Find where the given text appears and provide that cell's center as (x, y) coordinate. 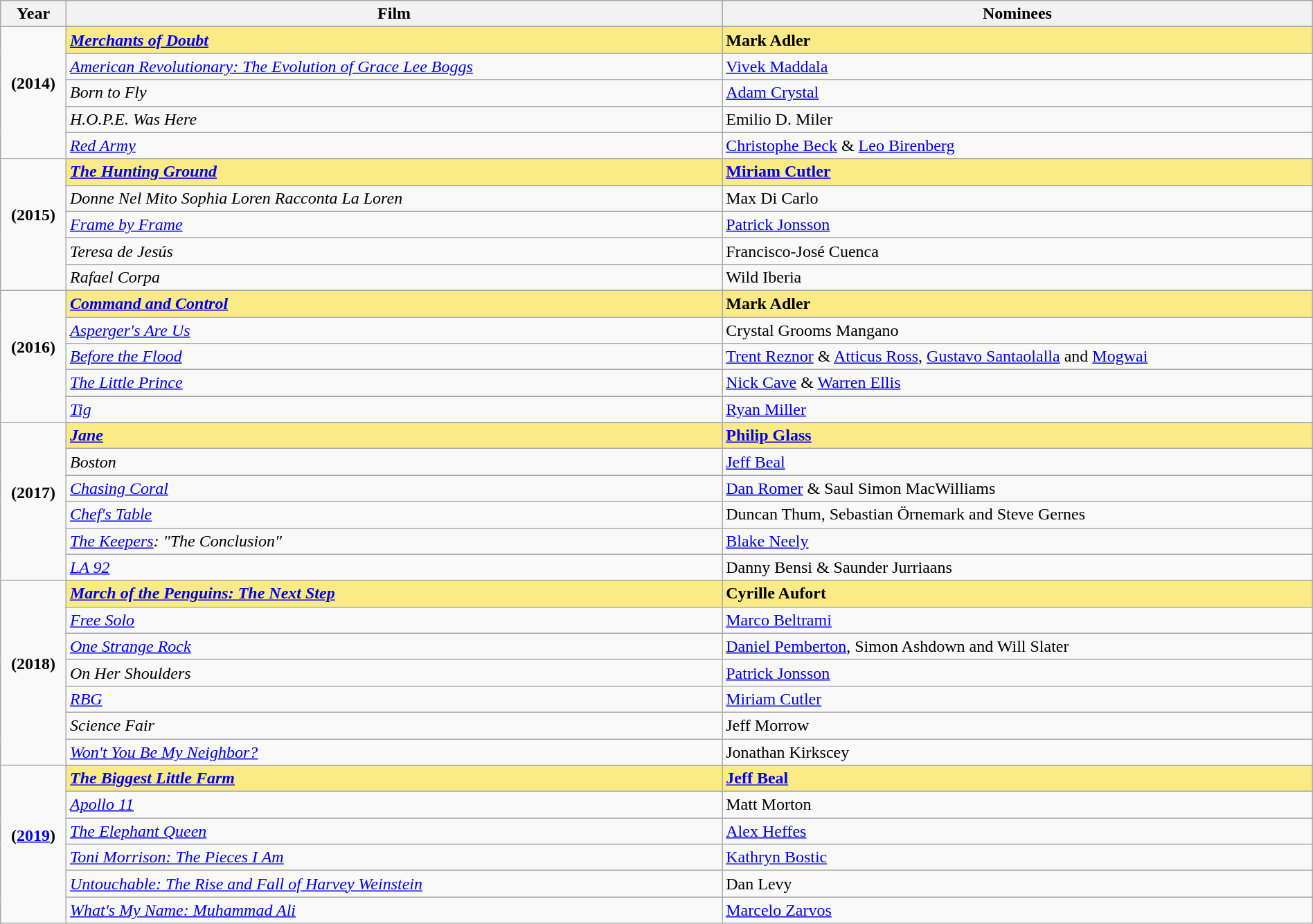
Matt Morton (1018, 805)
H.O.P.E. Was Here (393, 119)
(2016) (33, 356)
Red Army (393, 145)
Command and Control (393, 303)
Daniel Pemberton, Simon Ashdown and Will Slater (1018, 646)
Jonathan Kirkscey (1018, 752)
LA 92 (393, 567)
Merchants of Doubt (393, 40)
(2018) (33, 673)
Alex Heffes (1018, 831)
Ryan Miller (1018, 409)
(2017) (33, 501)
Duncan Thum, Sebastian Örnemark and Steve Gernes (1018, 515)
Free Solo (393, 620)
Dan Levy (1018, 884)
The Keepers: "The Conclusion" (393, 541)
Philip Glass (1018, 436)
Danny Bensi & Saunder Jurriaans (1018, 567)
American Revolutionary: The Evolution of Grace Lee Boggs (393, 66)
The Biggest Little Farm (393, 779)
Emilio D. Miler (1018, 119)
Won't You Be My Neighbor? (393, 752)
Blake Neely (1018, 541)
On Her Shoulders (393, 673)
Rafael Corpa (393, 277)
One Strange Rock (393, 646)
Max Di Carlo (1018, 198)
The Elephant Queen (393, 831)
Nick Cave & Warren Ellis (1018, 383)
Toni Morrison: The Pieces I Am (393, 858)
The Hunting Ground (393, 172)
Wild Iberia (1018, 277)
Marcelo Zarvos (1018, 910)
RBG (393, 699)
Chef's Table (393, 515)
(2014) (33, 93)
Trent Reznor & Atticus Ross, Gustavo Santaolalla and Mogwai (1018, 357)
Vivek Maddala (1018, 66)
Kathryn Bostic (1018, 858)
Cyrille Aufort (1018, 594)
Apollo 11 (393, 805)
(2015) (33, 224)
The Little Prince (393, 383)
Nominees (1018, 14)
Donne Nel Mito Sophia Loren Racconta La Loren (393, 198)
Boston (393, 462)
Before the Flood (393, 357)
Tig (393, 409)
Year (33, 14)
Christophe Beck & Leo Birenberg (1018, 145)
Frame by Frame (393, 224)
Adam Crystal (1018, 93)
Teresa de Jesús (393, 251)
Film (393, 14)
Francisco-José Cuenca (1018, 251)
Untouchable: The Rise and Fall of Harvey Weinstein (393, 884)
Marco Beltrami (1018, 620)
Jane (393, 436)
March of the Penguins: The Next Step (393, 594)
Chasing Coral (393, 488)
What's My Name: Muhammad Ali (393, 910)
Crystal Grooms Mangano (1018, 330)
Born to Fly (393, 93)
(2019) (33, 844)
Science Fair (393, 725)
Jeff Morrow (1018, 725)
Asperger's Are Us (393, 330)
Dan Romer & Saul Simon MacWilliams (1018, 488)
